Return the [X, Y] coordinate for the center point of the cell that contains the specified text.  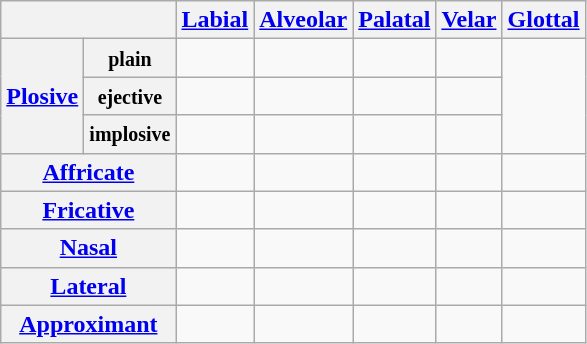
implosive [130, 134]
Labial [215, 20]
Fricative [88, 210]
Affricate [88, 172]
Velar [469, 20]
Lateral [88, 286]
Plosive [42, 96]
Nasal [88, 248]
Alveolar [304, 20]
Palatal [394, 20]
Approximant [88, 324]
Glottal [544, 20]
plain [130, 58]
ejective [130, 96]
